For the text-containing cell, return its midpoint in (x, y) coordinate format. 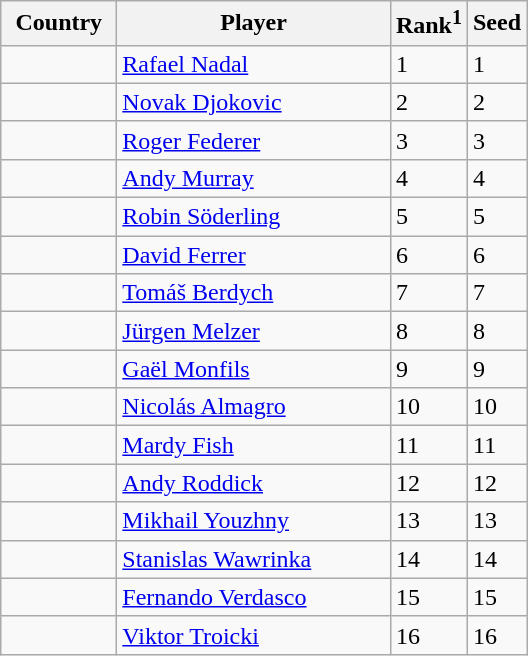
Roger Federer (254, 140)
Player (254, 24)
Country (59, 24)
Viktor Troicki (254, 635)
Novak Djokovic (254, 102)
Mardy Fish (254, 445)
Robin Söderling (254, 217)
Seed (496, 24)
Rank1 (428, 24)
Fernando Verdasco (254, 597)
Gaël Monfils (254, 369)
Andy Murray (254, 178)
Mikhail Youzhny (254, 521)
David Ferrer (254, 255)
Andy Roddick (254, 483)
Jürgen Melzer (254, 331)
Tomáš Berdych (254, 293)
Rafael Nadal (254, 64)
Stanislas Wawrinka (254, 559)
Nicolás Almagro (254, 407)
